Search for the cell housing the specified text and yield its [x, y] center coordinate. 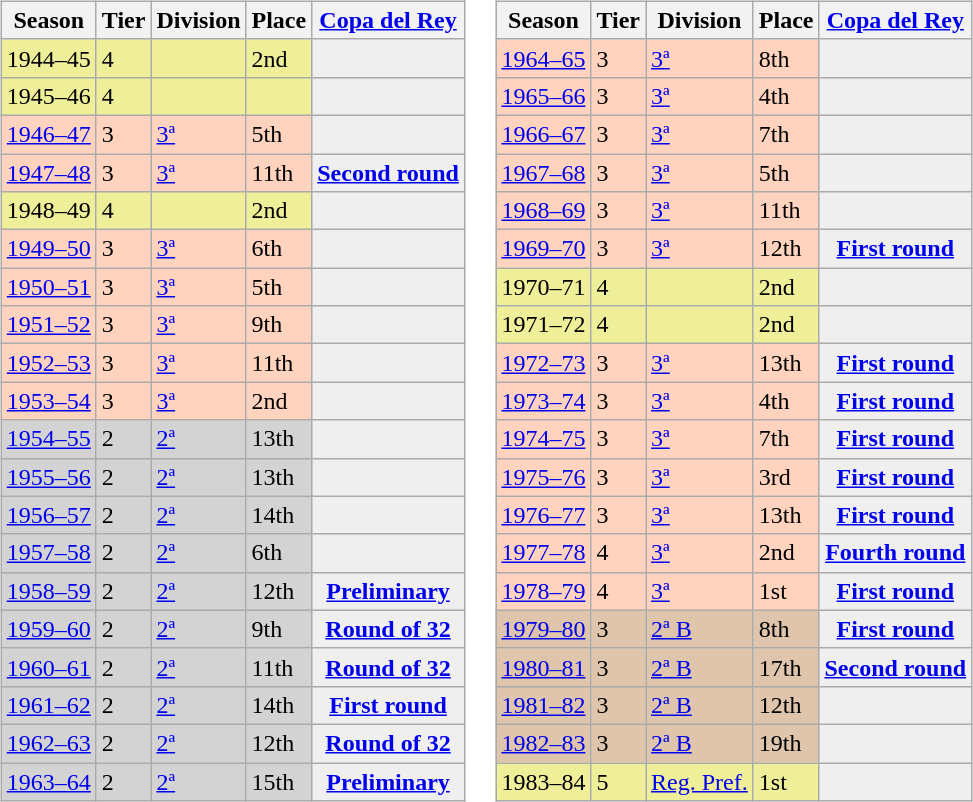
1957–58 [48, 553]
1948–49 [48, 211]
Reg. Pref. [700, 781]
19th [786, 743]
1975–76 [544, 477]
1978–79 [544, 591]
1947–48 [48, 173]
1961–62 [48, 705]
1969–70 [544, 249]
1983–84 [544, 781]
1968–69 [544, 211]
1971–72 [544, 325]
1954–55 [48, 439]
1963–64 [48, 781]
15th [279, 781]
1960–61 [48, 667]
3rd [786, 477]
1970–71 [544, 287]
1949–50 [48, 249]
1967–68 [544, 173]
1964–65 [544, 58]
1974–75 [544, 439]
1976–77 [544, 515]
1953–54 [48, 401]
1979–80 [544, 629]
1958–59 [48, 591]
1944–45 [48, 58]
1981–82 [544, 705]
1959–60 [48, 629]
1965–66 [544, 96]
1952–53 [48, 363]
1951–52 [48, 325]
Fourth round [896, 553]
1982–83 [544, 743]
1945–46 [48, 96]
1956–57 [48, 515]
1977–78 [544, 553]
5 [618, 781]
1973–74 [544, 401]
17th [786, 667]
1980–81 [544, 667]
1950–51 [48, 287]
1972–73 [544, 363]
1962–63 [48, 743]
1946–47 [48, 134]
1955–56 [48, 477]
1966–67 [544, 134]
